Extract the (x, y) coordinate from the center of the cell holding the provided text.  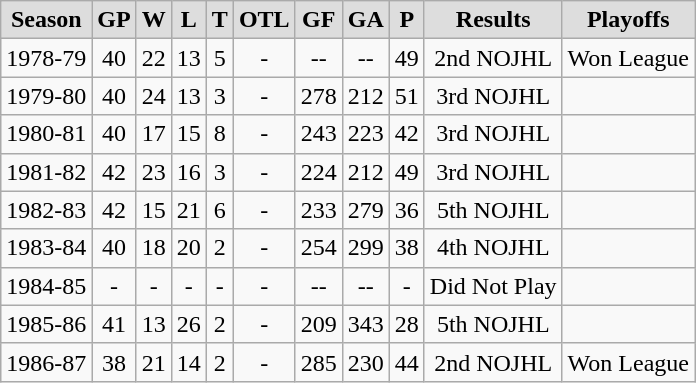
28 (406, 324)
209 (318, 324)
GF (318, 20)
1978-79 (46, 58)
285 (318, 362)
26 (188, 324)
23 (154, 172)
Did Not Play (493, 286)
5 (220, 58)
1986-87 (46, 362)
4th NOJHL (493, 248)
224 (318, 172)
P (406, 20)
36 (406, 210)
22 (154, 58)
17 (154, 134)
254 (318, 248)
GA (366, 20)
230 (366, 362)
Season (46, 20)
223 (366, 134)
299 (366, 248)
278 (318, 96)
OTL (264, 20)
GP (114, 20)
Results (493, 20)
243 (318, 134)
41 (114, 324)
1979-80 (46, 96)
1982-83 (46, 210)
14 (188, 362)
T (220, 20)
1983-84 (46, 248)
233 (318, 210)
16 (188, 172)
18 (154, 248)
279 (366, 210)
W (154, 20)
1981-82 (46, 172)
44 (406, 362)
24 (154, 96)
20 (188, 248)
6 (220, 210)
1985-86 (46, 324)
8 (220, 134)
51 (406, 96)
343 (366, 324)
L (188, 20)
Playoffs (628, 20)
1984-85 (46, 286)
1980-81 (46, 134)
